Capture the cell that displays the provided text and extract its [x, y] central coordinate. 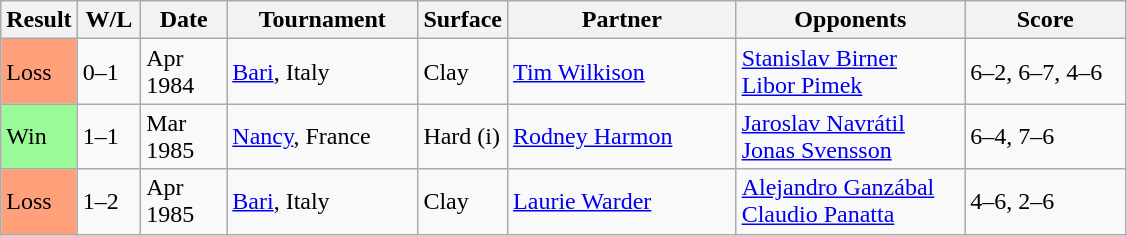
Surface [463, 20]
Tim Wilkison [622, 72]
Win [39, 136]
Opponents [850, 20]
6–2, 6–7, 4–6 [1046, 72]
Jaroslav Navrátil Jonas Svensson [850, 136]
4–6, 2–6 [1046, 202]
Alejandro Ganzábal Claudio Panatta [850, 202]
Hard (i) [463, 136]
Score [1046, 20]
Date [184, 20]
Apr 1985 [184, 202]
Mar 1985 [184, 136]
Partner [622, 20]
1–1 [109, 136]
Rodney Harmon [622, 136]
0–1 [109, 72]
1–2 [109, 202]
Tournament [322, 20]
Stanislav Birner Libor Pimek [850, 72]
Laurie Warder [622, 202]
6–4, 7–6 [1046, 136]
W/L [109, 20]
Result [39, 20]
Apr 1984 [184, 72]
Nancy, France [322, 136]
